Determine the [X, Y] coordinate at the center of the cell enclosing the given text.  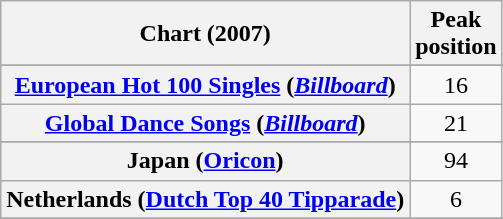
Peakposition [456, 34]
Japan (Oricon) [206, 161]
21 [456, 123]
Global Dance Songs (Billboard) [206, 123]
Netherlands (Dutch Top 40 Tipparade) [206, 199]
Chart (2007) [206, 34]
94 [456, 161]
European Hot 100 Singles (Billboard) [206, 85]
6 [456, 199]
16 [456, 85]
